From the cell containing the given text, extract its center point as [X, Y] coordinate. 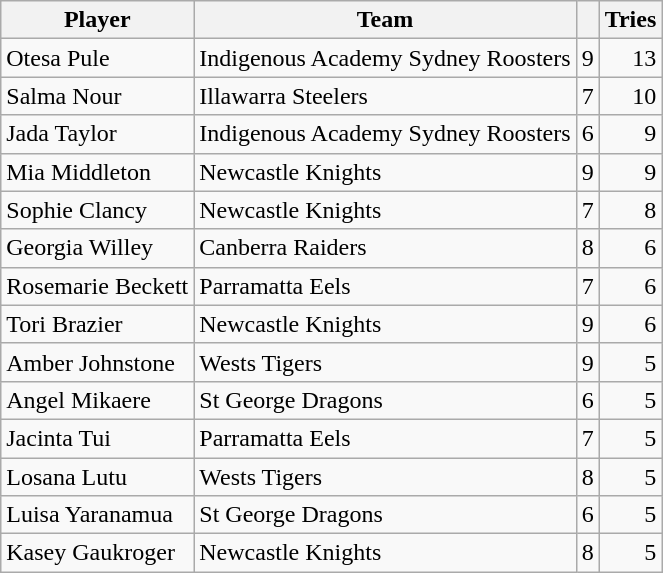
Illawarra Steelers [385, 96]
Kasey Gaukroger [98, 553]
Losana Lutu [98, 477]
13 [630, 58]
Player [98, 20]
Rosemarie Beckett [98, 286]
Salma Nour [98, 96]
Sophie Clancy [98, 210]
Georgia Willey [98, 248]
Mia Middleton [98, 172]
Luisa Yaranamua [98, 515]
Angel Mikaere [98, 400]
Amber Johnstone [98, 362]
Jada Taylor [98, 134]
Team [385, 20]
10 [630, 96]
Otesa Pule [98, 58]
Canberra Raiders [385, 248]
Tori Brazier [98, 324]
Tries [630, 20]
Jacinta Tui [98, 438]
